Determine the (X, Y) coordinate at the center of the cell enclosing the given text.  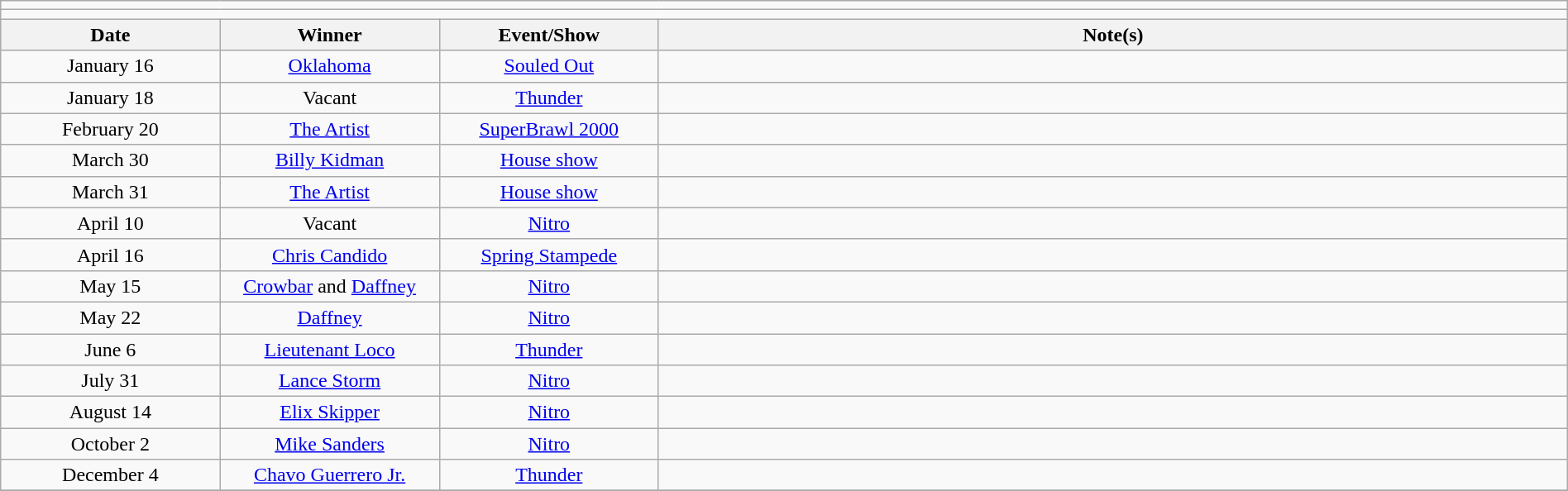
Daffney (329, 317)
Lance Storm (329, 381)
Chavo Guerrero Jr. (329, 475)
Elix Skipper (329, 412)
Note(s) (1113, 35)
Souled Out (549, 66)
Oklahoma (329, 66)
January 18 (111, 98)
Mike Sanders (329, 444)
August 14 (111, 412)
March 31 (111, 192)
Spring Stampede (549, 255)
Lieutenant Loco (329, 350)
May 15 (111, 286)
March 30 (111, 160)
July 31 (111, 381)
June 6 (111, 350)
Crowbar and Daffney (329, 286)
December 4 (111, 475)
February 20 (111, 129)
Date (111, 35)
Event/Show (549, 35)
Chris Candido (329, 255)
April 16 (111, 255)
SuperBrawl 2000 (549, 129)
Winner (329, 35)
May 22 (111, 317)
April 10 (111, 223)
Billy Kidman (329, 160)
October 2 (111, 444)
January 16 (111, 66)
